Pinpoint the cell where the given text exists, returning its (x, y) midpoint coordinate. 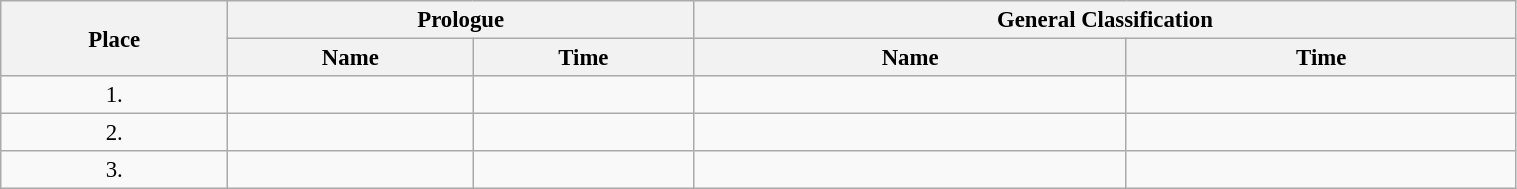
3. (114, 170)
Prologue (461, 20)
Place (114, 38)
2. (114, 133)
1. (114, 95)
General Classification (1105, 20)
